Locate the cell with the specified text and output its (X, Y) center coordinate. 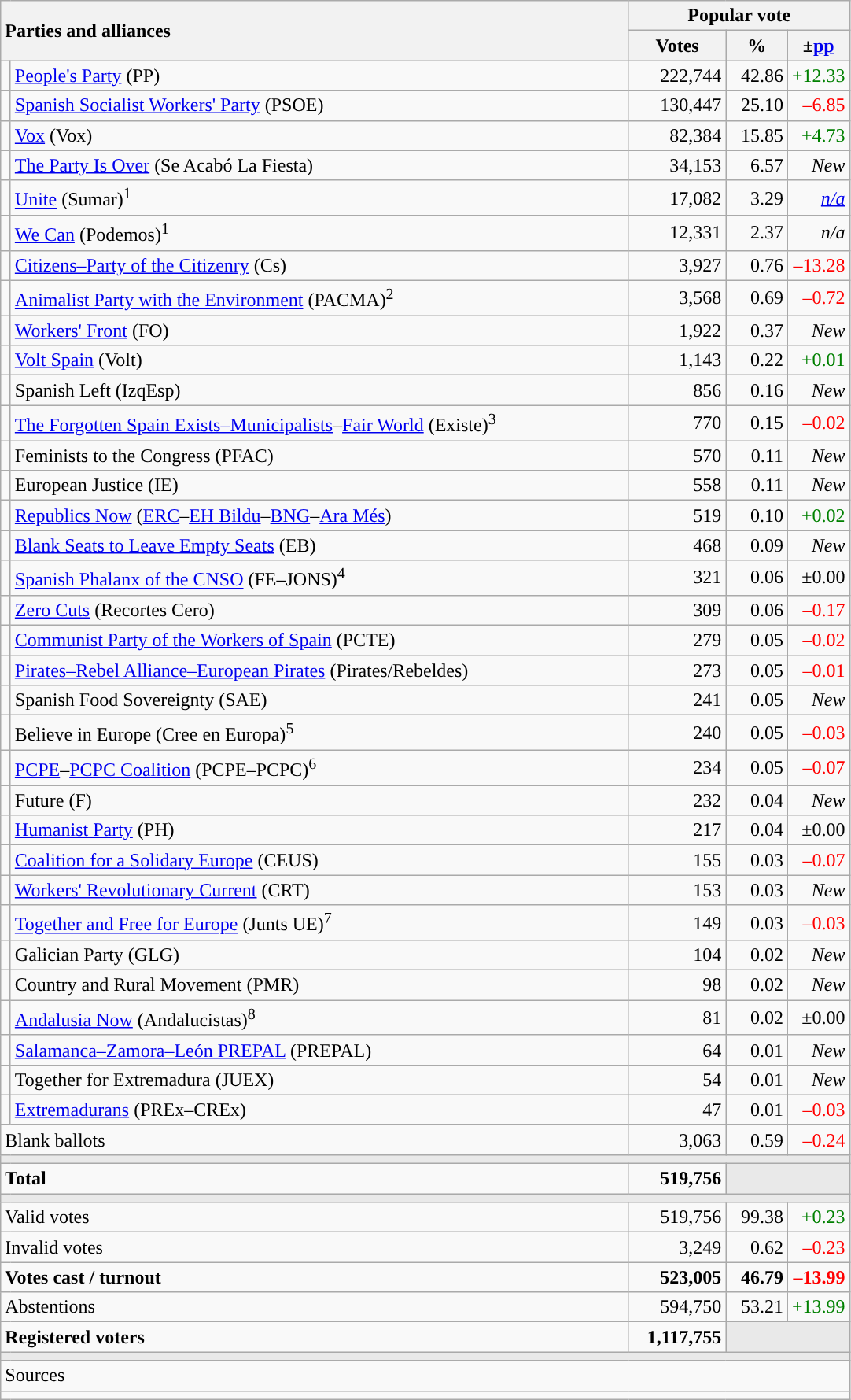
Salamanca–Zamora–León PREPAL (PREPAL) (319, 1050)
The Forgotten Spain Exists–Municipalists–Fair World (Existe)3 (319, 423)
0.15 (757, 423)
Together and Free for Europe (Junts UE)7 (319, 922)
Republics Now (ERC–EH Bildu–BNG–Ara Més) (319, 515)
–0.24 (818, 1140)
Coalition for a Solidary Europe (CEUS) (319, 860)
Spanish Food Sovereignty (SAE) (319, 700)
2.37 (757, 233)
0.62 (757, 1247)
Feminists to the Congress (PFAC) (319, 456)
519 (677, 515)
0.76 (757, 265)
PCPE–PCPC Coalition (PCPE–PCPC)6 (319, 768)
The Party Is Over (Se Acabó La Fiesta) (319, 165)
% (757, 46)
Valid votes (315, 1217)
Citizens–Party of the Citizenry (Cs) (319, 265)
3,249 (677, 1247)
Votes (677, 46)
People's Party (PP) (319, 76)
Sources (425, 1376)
240 (677, 733)
Galician Party (GLG) (319, 955)
17,082 (677, 198)
3,927 (677, 265)
We Can (Podemos)1 (319, 233)
+0.02 (818, 515)
3,063 (677, 1140)
Popular vote (739, 16)
Spanish Phalanx of the CNSO (FE–JONS)4 (319, 578)
Invalid votes (315, 1247)
0.22 (757, 360)
6.57 (757, 165)
Believe in Europe (Cree en Europa)5 (319, 733)
Registered voters (315, 1337)
64 (677, 1050)
770 (677, 423)
1,143 (677, 360)
–0.72 (818, 297)
–0.17 (818, 610)
279 (677, 640)
–0.01 (818, 670)
98 (677, 985)
273 (677, 670)
856 (677, 390)
46.79 (757, 1277)
–6.85 (818, 105)
Future (F) (319, 800)
Unite (Sumar)1 (319, 198)
Votes cast / turnout (315, 1277)
42.86 (757, 76)
Total (315, 1179)
Blank Seats to Leave Empty Seats (EB) (319, 545)
1,117,755 (677, 1337)
Parties and alliances (315, 31)
Pirates–Rebel Alliance–European Pirates (Pirates/Rebeldes) (319, 670)
+13.99 (818, 1307)
523,005 (677, 1277)
82,384 (677, 135)
0.69 (757, 297)
Extremadurans (PREx–CREx) (319, 1110)
Animalist Party with the Environment (PACMA)2 (319, 297)
99.38 (757, 1217)
47 (677, 1110)
54 (677, 1080)
0.59 (757, 1140)
Together for Extremadura (JUEX) (319, 1080)
1,922 (677, 331)
±pp (818, 46)
–13.99 (818, 1277)
153 (677, 890)
+12.33 (818, 76)
Andalusia Now (Andalucistas)8 (319, 1018)
53.21 (757, 1307)
232 (677, 800)
558 (677, 486)
+0.23 (818, 1217)
–0.23 (818, 1247)
217 (677, 830)
Zero Cuts (Recortes Cero) (319, 610)
+4.73 (818, 135)
Workers' Front (FO) (319, 331)
468 (677, 545)
Humanist Party (PH) (319, 830)
104 (677, 955)
Volt Spain (Volt) (319, 360)
34,153 (677, 165)
222,744 (677, 76)
321 (677, 578)
155 (677, 860)
Communist Party of the Workers of Spain (PCTE) (319, 640)
Vox (Vox) (319, 135)
Blank ballots (315, 1140)
0.16 (757, 390)
309 (677, 610)
–13.28 (818, 265)
25.10 (757, 105)
130,447 (677, 105)
12,331 (677, 233)
594,750 (677, 1307)
Workers' Revolutionary Current (CRT) (319, 890)
Country and Rural Movement (PMR) (319, 985)
234 (677, 768)
Abstentions (315, 1307)
Spanish Left (IzqEsp) (319, 390)
3,568 (677, 297)
European Justice (IE) (319, 486)
Spanish Socialist Workers' Party (PSOE) (319, 105)
570 (677, 456)
0.37 (757, 331)
0.10 (757, 515)
81 (677, 1018)
241 (677, 700)
3.29 (757, 198)
+0.01 (818, 360)
149 (677, 922)
15.85 (757, 135)
0.09 (757, 545)
